Return [x, y] of the center of cell containing provided text 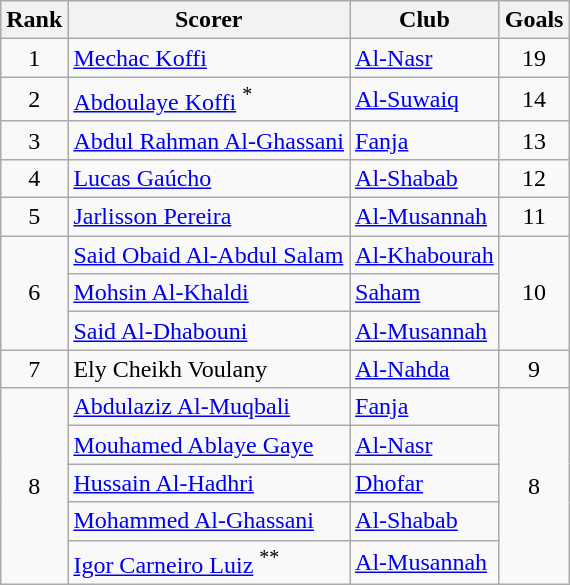
1 [34, 58]
3 [34, 140]
Mohammed Al-Ghassani [209, 521]
6 [34, 293]
Said Obaid Al-Abdul Salam [209, 255]
7 [34, 369]
Mechac Koffi [209, 58]
Hussain Al-Hadhri [209, 483]
Ely Cheikh Voulany [209, 369]
Igor Carneiro Luiz ** [209, 562]
13 [534, 140]
Mohsin Al-Khaldi [209, 293]
Jarlisson Pereira [209, 217]
Mouhamed Ablaye Gaye [209, 445]
Club [425, 20]
4 [34, 178]
Goals [534, 20]
Abdulaziz Al-Muqbali [209, 407]
Al-Khabourah [425, 255]
Saham [425, 293]
Abdul Rahman Al-Ghassani [209, 140]
10 [534, 293]
Scorer [209, 20]
Al-Nahda [425, 369]
12 [534, 178]
Lucas Gaúcho [209, 178]
19 [534, 58]
5 [34, 217]
2 [34, 100]
9 [534, 369]
Said Al-Dhabouni [209, 331]
Al-Suwaiq [425, 100]
14 [534, 100]
Dhofar [425, 483]
11 [534, 217]
Abdoulaye Koffi * [209, 100]
Rank [34, 20]
